Search for the cell housing the specified text and yield its [X, Y] center coordinate. 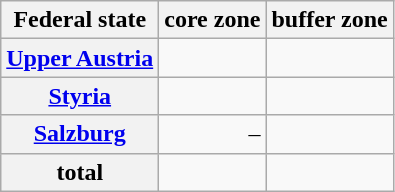
Salzburg [80, 134]
Upper Austria [80, 58]
– [212, 134]
Federal state [80, 20]
core zone [212, 20]
buffer zone [330, 20]
Styria [80, 96]
total [80, 172]
